Pinpoint the cell where the given text exists, returning its (X, Y) midpoint coordinate. 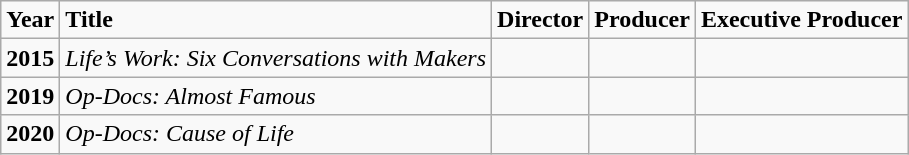
2020 (30, 134)
2015 (30, 58)
Executive Producer (802, 20)
Op-Docs: Almost Famous (276, 96)
Op-Docs: Cause of Life (276, 134)
Year (30, 20)
2019 (30, 96)
Producer (642, 20)
Title (276, 20)
Director (540, 20)
Life’s Work: Six Conversations with Makers (276, 58)
